For the text-containing cell, return its midpoint in [x, y] coordinate format. 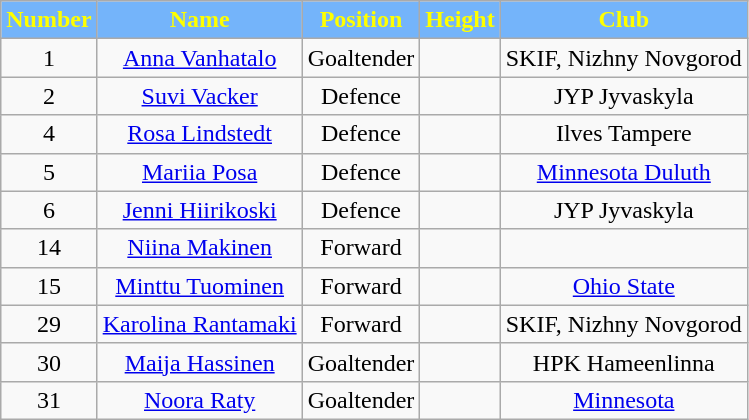
31 [49, 400]
Karolina Rantamaki [200, 324]
1 [49, 58]
Suvi Vacker [200, 96]
Mariia Posa [200, 172]
Height [460, 20]
Minnesota Duluth [624, 172]
Club [624, 20]
HPK Hameenlinna [624, 362]
Maija Hassinen [200, 362]
Anna Vanhatalo [200, 58]
Ilves Tampere [624, 134]
Name [200, 20]
14 [49, 248]
6 [49, 210]
Minttu Tuominen [200, 286]
5 [49, 172]
15 [49, 286]
30 [49, 362]
Number [49, 20]
Jenni Hiirikoski [200, 210]
2 [49, 96]
Position [361, 20]
29 [49, 324]
Ohio State [624, 286]
Rosa Lindstedt [200, 134]
Niina Makinen [200, 248]
4 [49, 134]
Minnesota [624, 400]
Noora Raty [200, 400]
